Capture the cell that displays the provided text and extract its [x, y] central coordinate. 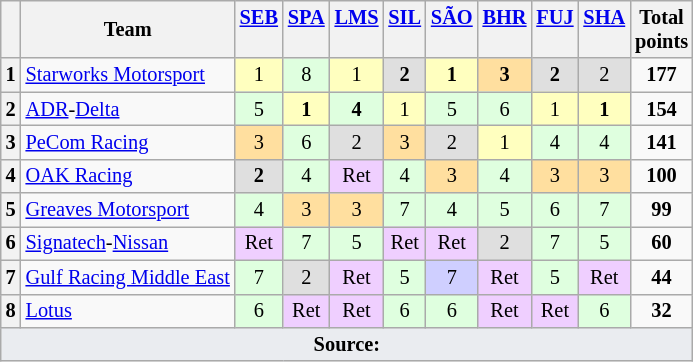
100 [662, 176]
SHA [604, 29]
177 [662, 75]
Team [128, 29]
Signatech-Nissan [128, 243]
Gulf Racing Middle East [128, 277]
SÃO [452, 29]
154 [662, 109]
Greaves Motorsport [128, 210]
ADR-Delta [128, 109]
60 [662, 243]
BHR [505, 29]
Starworks Motorsport [128, 75]
44 [662, 277]
SPA [306, 29]
LMS [357, 29]
Source: [347, 344]
99 [662, 210]
Totalpoints [662, 29]
SIL [404, 29]
Lotus [128, 311]
PeCom Racing [128, 142]
32 [662, 311]
OAK Racing [128, 176]
SEB [259, 29]
141 [662, 142]
FUJ [554, 29]
